Search for the cell housing the specified text and yield its [x, y] center coordinate. 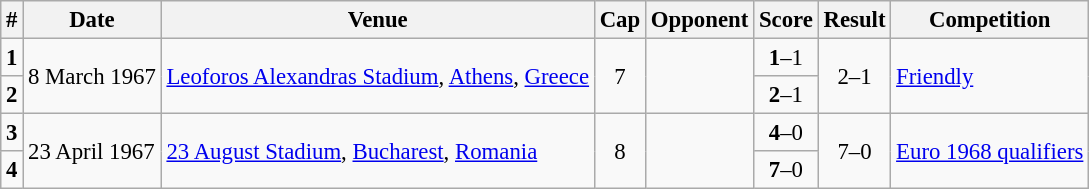
4 [12, 170]
Date [92, 20]
8 [620, 152]
Score [786, 20]
23 April 1967 [92, 152]
Result [854, 20]
1–1 [786, 58]
Friendly [990, 76]
Opponent [699, 20]
Venue [378, 20]
Competition [990, 20]
Leoforos Alexandras Stadium, Athens, Greece [378, 76]
4–0 [786, 133]
# [12, 20]
23 August Stadium, Bucharest, Romania [378, 152]
Cap [620, 20]
Euro 1968 qualifiers [990, 152]
1 [12, 58]
2 [12, 95]
7 [620, 76]
8 March 1967 [92, 76]
3 [12, 133]
